Search for the cell housing the specified text and yield its [x, y] center coordinate. 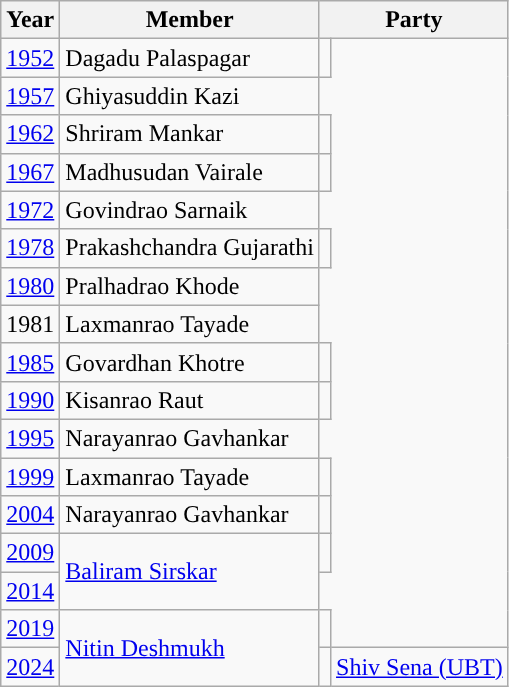
Party [414, 20]
1962 [30, 134]
Pralhadrao Khode [190, 286]
Nitin Deshmukh [190, 648]
Year [30, 20]
Ghiyasuddin Kazi [190, 96]
1978 [30, 248]
Prakashchandra Gujarathi [190, 248]
Shriram Mankar [190, 134]
Kisanrao Raut [190, 400]
Govardhan Khotre [190, 362]
1985 [30, 362]
1952 [30, 58]
Govindrao Sarnaik [190, 210]
2019 [30, 629]
Dagadu Palaspagar [190, 58]
1957 [30, 96]
2009 [30, 553]
1980 [30, 286]
Member [190, 20]
1981 [30, 324]
1967 [30, 172]
Baliram Sirskar [190, 572]
Shiv Sena (UBT) [420, 667]
1990 [30, 400]
2024 [30, 667]
2004 [30, 515]
1999 [30, 477]
1995 [30, 438]
2014 [30, 591]
1972 [30, 210]
Madhusudan Vairale [190, 172]
